From the cell containing the given text, extract its center point as (x, y) coordinate. 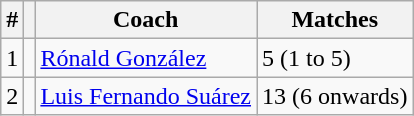
Luis Fernando Suárez (146, 96)
1 (12, 58)
Matches (335, 20)
2 (12, 96)
5 (1 to 5) (335, 58)
Rónald González (146, 58)
13 (6 onwards) (335, 96)
# (12, 20)
Coach (146, 20)
